Output the (x, y) coordinate of the center of the cell containing the given text.  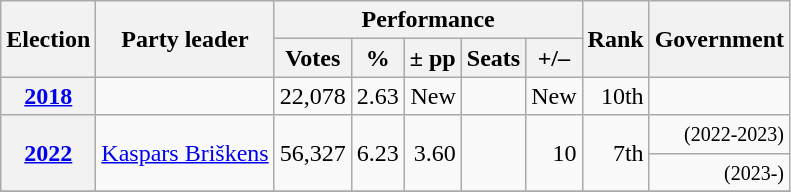
(2022-2023) (719, 134)
Election (48, 39)
Rank (616, 39)
% (378, 58)
Government (719, 39)
+/– (554, 58)
56,327 (312, 153)
3.60 (432, 153)
Seats (493, 58)
6.23 (378, 153)
22,078 (312, 96)
7th (616, 153)
2018 (48, 96)
± pp (432, 58)
10 (554, 153)
2022 (48, 153)
10th (616, 96)
Performance (428, 20)
(2023-) (719, 172)
Votes (312, 58)
Party leader (185, 39)
2.63 (378, 96)
Kaspars Briškens (185, 153)
